Detect which cell encompasses the target text, then output its [x, y] center coordinate. 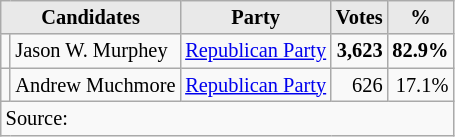
17.1% [420, 85]
Party [256, 17]
Source: [227, 118]
3,623 [359, 51]
82.9% [420, 51]
Votes [359, 17]
Andrew Muchmore [95, 85]
Candidates [91, 17]
% [420, 17]
Jason W. Murphey [95, 51]
626 [359, 85]
